Identify which cell holds the provided text, then report its (x, y) central coordinate. 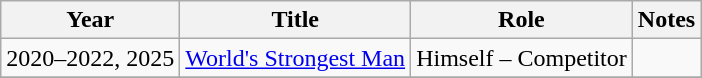
Year (90, 20)
2020–2022, 2025 (90, 58)
Title (296, 20)
Himself – Competitor (522, 58)
Role (522, 20)
World's Strongest Man (296, 58)
Notes (666, 20)
